Detect which cell encompasses the target text, then output its (x, y) center coordinate. 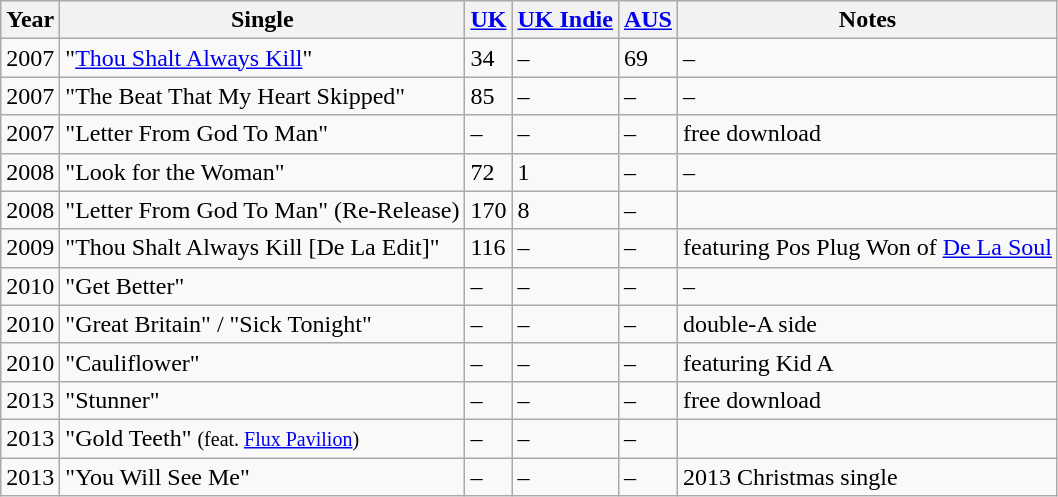
Year (30, 20)
8 (565, 210)
"Thou Shalt Always Kill" (262, 58)
34 (488, 58)
AUS (648, 20)
UK (488, 20)
2009 (30, 248)
"Great Britain" / "Sick Tonight" (262, 324)
"You Will See Me" (262, 477)
"The Beat That My Heart Skipped" (262, 96)
72 (488, 172)
"Get Better" (262, 286)
double-A side (867, 324)
UK Indie (565, 20)
85 (488, 96)
featuring Kid A (867, 362)
2013 Christmas single (867, 477)
69 (648, 58)
"Thou Shalt Always Kill [De La Edit]" (262, 248)
"Stunner" (262, 400)
1 (565, 172)
"Gold Teeth" (feat. Flux Pavilion) (262, 438)
Single (262, 20)
116 (488, 248)
"Letter From God To Man" (Re-Release) (262, 210)
"Look for the Woman" (262, 172)
featuring Pos Plug Won of De La Soul (867, 248)
"Letter From God To Man" (262, 134)
170 (488, 210)
"Cauliflower" (262, 362)
Notes (867, 20)
